Return the [x, y] coordinate for the center point of the cell that contains the specified text.  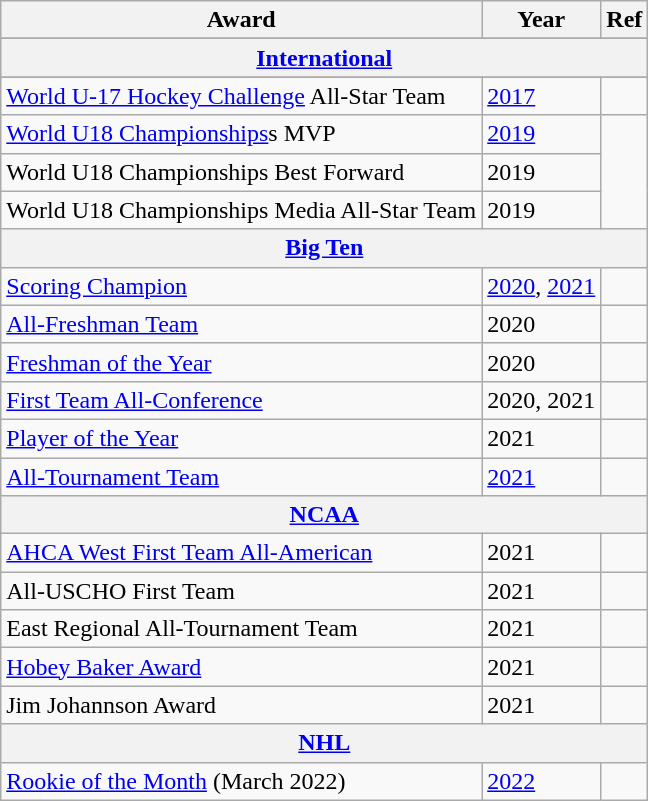
All-Freshman Team [242, 324]
All-USCHO First Team [242, 591]
2017 [542, 96]
International [324, 58]
World U-17 Hockey Challenge All-Star Team [242, 96]
Hobey Baker Award [242, 667]
Year [542, 20]
AHCA West First Team All-American [242, 553]
Big Ten [324, 248]
Award [242, 20]
First Team All-Conference [242, 400]
NHL [324, 743]
World U18 Championships Best Forward [242, 172]
World U18 Championships Media All-Star Team [242, 210]
East Regional All-Tournament Team [242, 629]
NCAA [324, 515]
Rookie of the Month (March 2022) [242, 781]
Ref [624, 20]
Jim Johannson Award [242, 705]
Player of the Year [242, 438]
2022 [542, 781]
World U18 Championshipss MVP [242, 134]
All-Tournament Team [242, 477]
Freshman of the Year [242, 362]
Scoring Champion [242, 286]
